Locate the cell with the specified text and output its [X, Y] center coordinate. 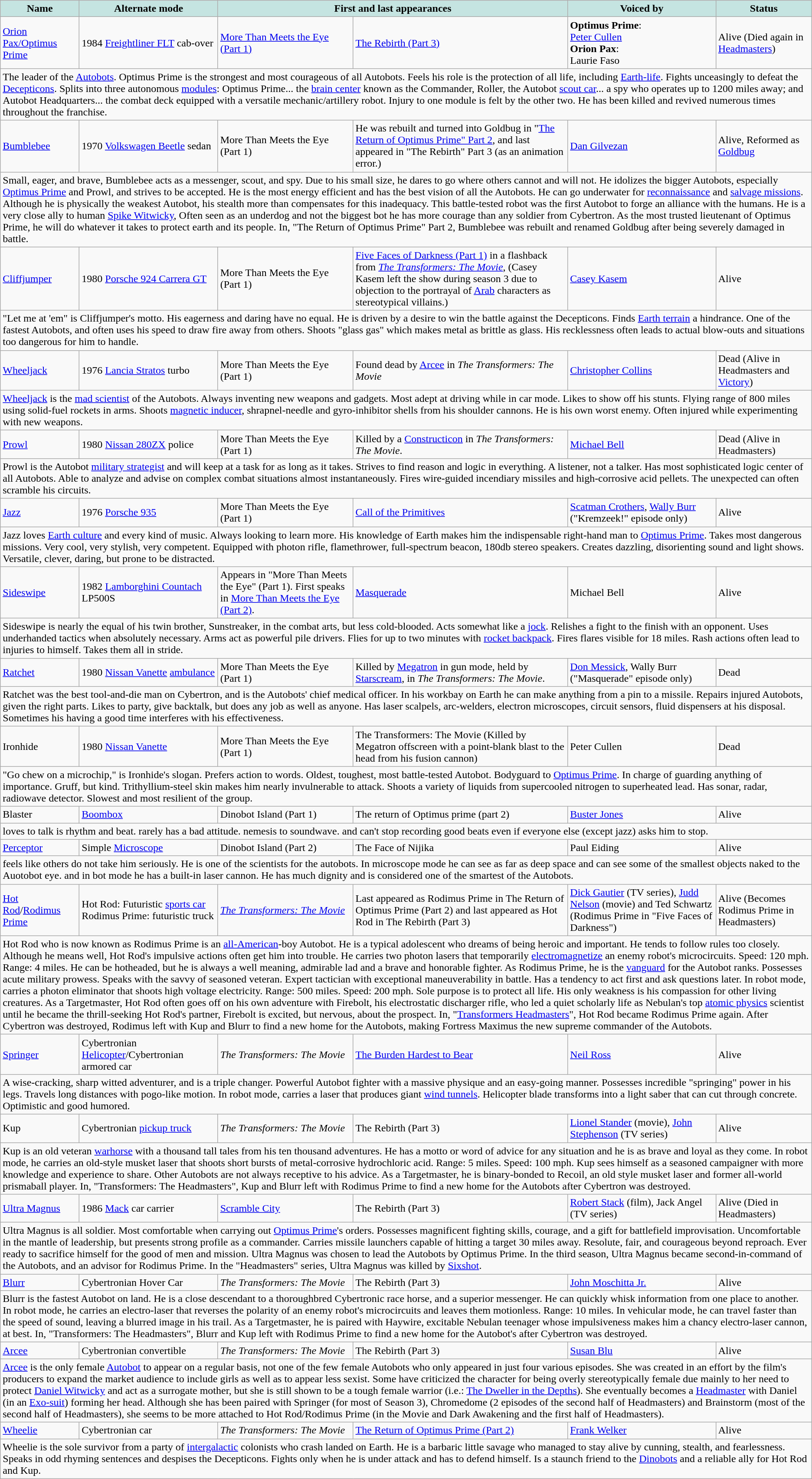
Jazz [40, 512]
Neil Ross [642, 1054]
Scramble City [285, 1208]
Hot Rod/Rodimus Prime [40, 910]
He was rebuilt and turned into Goldbug in "The Return of Optimus Prime" Part 2, and last appeared in "The Rebirth" Part 3 (as an animation error.) [461, 146]
Springer [40, 1054]
The Transformers: The Movie (Killed by Megatron offscreen with a point-blank blast to the head from his fusion cannon) [461, 746]
Dinobot Island (Part 2) [285, 848]
Ratchet [40, 673]
Cybertronian Helicopter/Cybertronian armored car [148, 1054]
Appears in "More Than Meets the Eye" (Part 1). First speaks in More Than Meets the Eye (Part 2). [285, 593]
Cybertronian Hover Car [148, 1282]
Cybertronian car [148, 1430]
Masquerade [461, 593]
Alive (Becomes Rodimus Prime in Headmasters) [763, 910]
Don Messick, Wally Burr ("Masquerade" episode only) [642, 673]
The return of Optimus prime (part 2) [461, 815]
Hot Rod: Futuristic sports car Rodimus Prime: futuristic truck [148, 910]
Wheelie [40, 1430]
Blurr [40, 1282]
John Moschitta Jr. [642, 1282]
Name [40, 9]
Alive, Reformed as Goldbug [763, 146]
Voiced by [642, 9]
1980 Nissan Vanette ambulance [148, 673]
Call of the Primitives [461, 512]
Found dead by Arcee in The Transformers: The Movie [461, 370]
Simple Microscope [148, 848]
Optimus Prime: Peter CullenOrion Pax: Laurie Faso [642, 43]
1980 Nissan Vanette [148, 746]
Ironhide [40, 746]
1970 Volkswagen Beetle sedan [148, 146]
Bumblebee [40, 146]
Paul Eiding [642, 848]
Frank Welker [642, 1430]
Killed by a Constructicon in The Transformers: The Movie. [461, 444]
Casey Kasem [642, 279]
Lionel Stander (movie), John Stephenson (TV series) [642, 1128]
Dead (Alive in Headmasters and Victory) [763, 370]
Status [763, 9]
Arcee [40, 1351]
1984 Freightliner FLT cab-over [148, 43]
Robert Stack (film), Jack Angel (TV series) [642, 1208]
Alive (Died again in Headmasters) [763, 43]
1980 Nissan 280ZX police [148, 444]
Dan Gilvezan [642, 146]
Orion Pax/Optimus Prime [40, 43]
1976 Lancia Stratos turbo [148, 370]
Last appeared as Rodimus Prime in The Return of Optimus Prime (Part 2) and last appeared as Hot Rod in The Rebirth (Part 3) [461, 910]
Blaster [40, 815]
Ultra Magnus [40, 1208]
The Return of Optimus Prime (Part 2) [461, 1430]
Prowl [40, 444]
Boombox [148, 815]
The Face of Nijika [461, 848]
Alive (Died in Headmasters) [763, 1208]
Perceptor [40, 848]
Kup [40, 1128]
1980 Porsche 924 Carrera GT [148, 279]
First and last appearances [393, 9]
Cybertronian pickup truck [148, 1128]
Cybertronian convertible [148, 1351]
Scatman Crothers, Wally Burr ("Kremzeek!" episode only) [642, 512]
Dick Gautier (TV series), Judd Nelson (movie) and Ted Schwartz (Rodimus Prime in "Five Faces of Darkness") [642, 910]
1982 Lamborghini Countach LP500S [148, 593]
Buster Jones [642, 815]
1976 Porsche 935 [148, 512]
1986 Mack car carrier [148, 1208]
Killed by Megatron in gun mode, held by Starscream, in The Transformers: The Movie. [461, 673]
Dead (Alive in Headmasters) [763, 444]
Wheeljack [40, 370]
Sideswipe [40, 593]
Christopher Collins [642, 370]
Susan Blu [642, 1351]
The Burden Hardest to Bear [461, 1054]
Dinobot Island (Part 1) [285, 815]
Peter Cullen [642, 746]
Alternate mode [148, 9]
Cliffjumper [40, 279]
